Find where the given text appears and provide that cell's center as [x, y] coordinate. 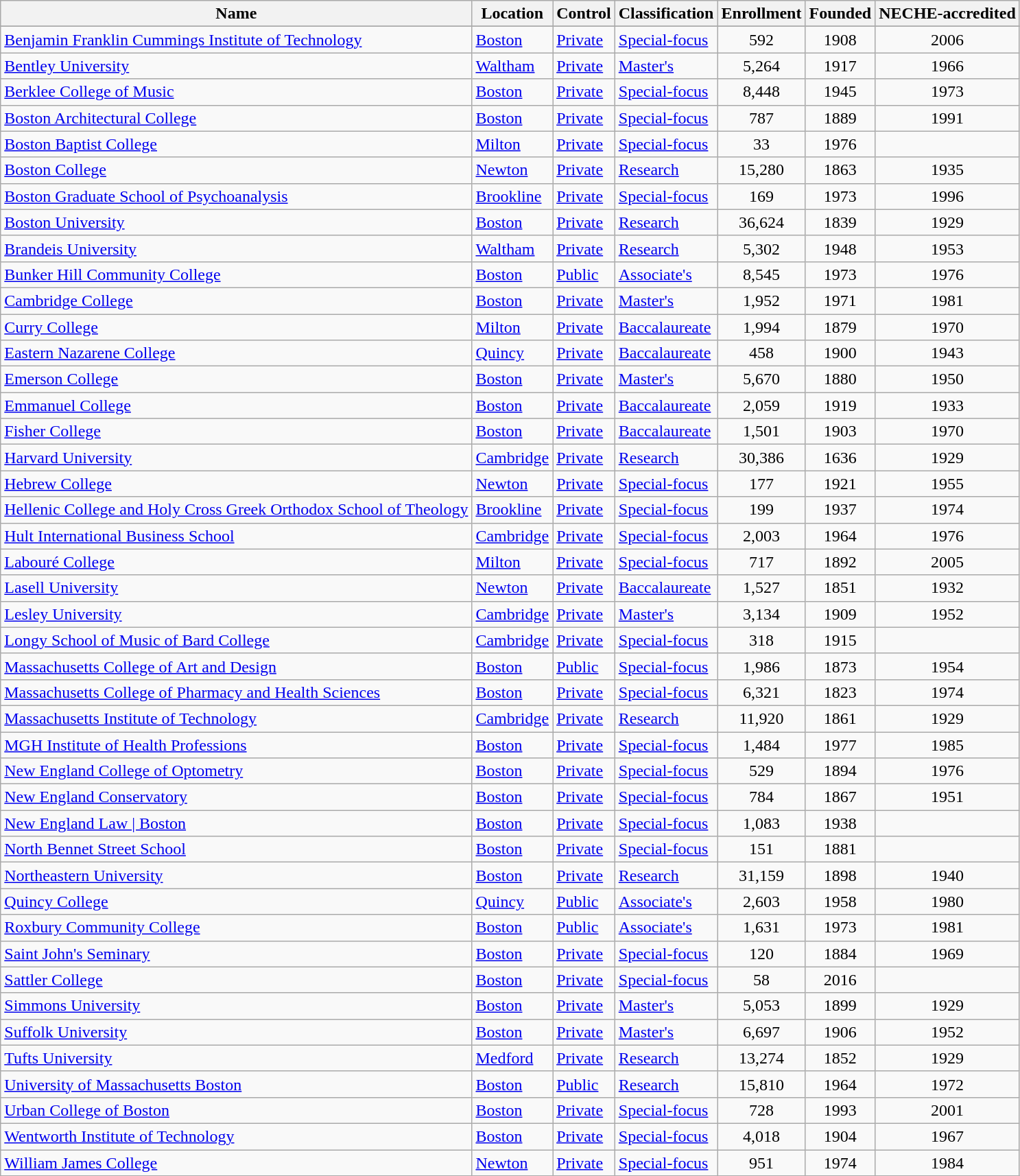
1972 [948, 1084]
1861 [840, 718]
2,003 [761, 536]
2,603 [761, 902]
5,264 [761, 66]
1,994 [761, 327]
58 [761, 980]
1951 [948, 797]
2006 [948, 40]
1899 [840, 1006]
Saint John's Seminary [236, 954]
1980 [948, 902]
Boston Architectural College [236, 118]
Boston Graduate School of Psychoanalysis [236, 196]
1823 [840, 692]
Boston College [236, 170]
Boston Baptist College [236, 144]
529 [761, 771]
36,624 [761, 222]
33 [761, 144]
Labouré College [236, 562]
199 [761, 510]
1851 [840, 588]
1863 [840, 170]
Fisher College [236, 432]
North Bennet Street School [236, 849]
Lesley University [236, 614]
Massachusetts College of Pharmacy and Health Sciences [236, 692]
1,484 [761, 744]
1971 [840, 301]
1954 [948, 666]
Northeastern University [236, 875]
1950 [948, 379]
Massachusetts Institute of Technology [236, 718]
8,545 [761, 274]
5,053 [761, 1006]
1984 [948, 1163]
1943 [948, 353]
177 [761, 484]
1945 [840, 92]
Cambridge College [236, 301]
1938 [840, 823]
151 [761, 849]
University of Massachusetts Boston [236, 1084]
1977 [840, 744]
2016 [840, 980]
1996 [948, 196]
NECHE-accredited [948, 14]
Simmons University [236, 1006]
1884 [840, 954]
MGH Institute of Health Professions [236, 744]
1,631 [761, 928]
1873 [840, 666]
3,134 [761, 614]
2001 [948, 1110]
1,527 [761, 588]
6,697 [761, 1032]
1867 [840, 797]
Medford [512, 1058]
1991 [948, 118]
1903 [840, 432]
1932 [948, 588]
Tufts University [236, 1058]
Harvard University [236, 458]
1,952 [761, 301]
1953 [948, 248]
Hellenic College and Holy Cross Greek Orthodox School of Theology [236, 510]
15,810 [761, 1084]
11,920 [761, 718]
1892 [840, 562]
318 [761, 640]
William James College [236, 1163]
2,059 [761, 405]
Classification [666, 14]
Eastern Nazarene College [236, 353]
1900 [840, 353]
1880 [840, 379]
1879 [840, 327]
1969 [948, 954]
Roxbury Community College [236, 928]
15,280 [761, 170]
1,986 [761, 666]
458 [761, 353]
Benjamin Franklin Cummings Institute of Technology [236, 40]
1,083 [761, 823]
1966 [948, 66]
Suffolk University [236, 1032]
Hult International Business School [236, 536]
1906 [840, 1032]
Emmanuel College [236, 405]
1967 [948, 1136]
1958 [840, 902]
New England Law | Boston [236, 823]
Sattler College [236, 980]
1915 [840, 640]
Bunker Hill Community College [236, 274]
New England Conservatory [236, 797]
Name [236, 14]
2005 [948, 562]
1908 [840, 40]
Emerson College [236, 379]
787 [761, 118]
Bentley University [236, 66]
Urban College of Boston [236, 1110]
8,448 [761, 92]
1909 [840, 614]
Brandeis University [236, 248]
Berklee College of Music [236, 92]
1935 [948, 170]
728 [761, 1110]
1636 [840, 458]
1852 [840, 1058]
31,159 [761, 875]
1993 [840, 1110]
1898 [840, 875]
30,386 [761, 458]
Massachusetts College of Art and Design [236, 666]
1894 [840, 771]
Quincy College [236, 902]
1881 [840, 849]
1,501 [761, 432]
Boston University [236, 222]
5,302 [761, 248]
13,274 [761, 1058]
Hebrew College [236, 484]
Control [584, 14]
Longy School of Music of Bard College [236, 640]
4,018 [761, 1136]
1937 [840, 510]
6,321 [761, 692]
169 [761, 196]
New England College of Optometry [236, 771]
592 [761, 40]
1940 [948, 875]
1955 [948, 484]
1985 [948, 744]
717 [761, 562]
Wentworth Institute of Technology [236, 1136]
Location [512, 14]
1889 [840, 118]
Enrollment [761, 14]
Lasell University [236, 588]
784 [761, 797]
1948 [840, 248]
Curry College [236, 327]
1933 [948, 405]
1921 [840, 484]
1919 [840, 405]
Founded [840, 14]
1917 [840, 66]
951 [761, 1163]
120 [761, 954]
1839 [840, 222]
5,670 [761, 379]
1904 [840, 1136]
